Output the [x, y] coordinate of the center of the cell containing the given text.  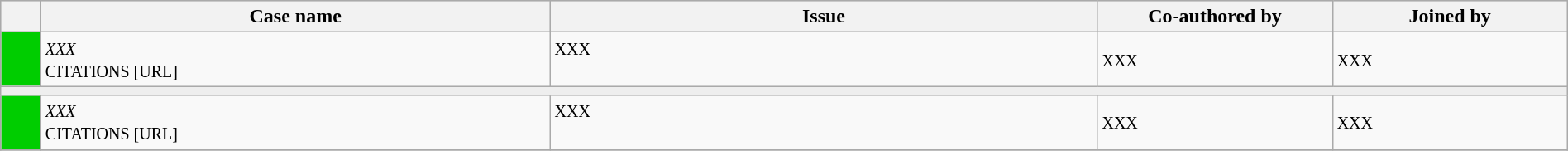
Case name [295, 17]
Issue [824, 17]
Joined by [1450, 17]
Co-authored by [1215, 17]
